Scan for the cell matching the given text and deliver its [X, Y] coordinate at center. 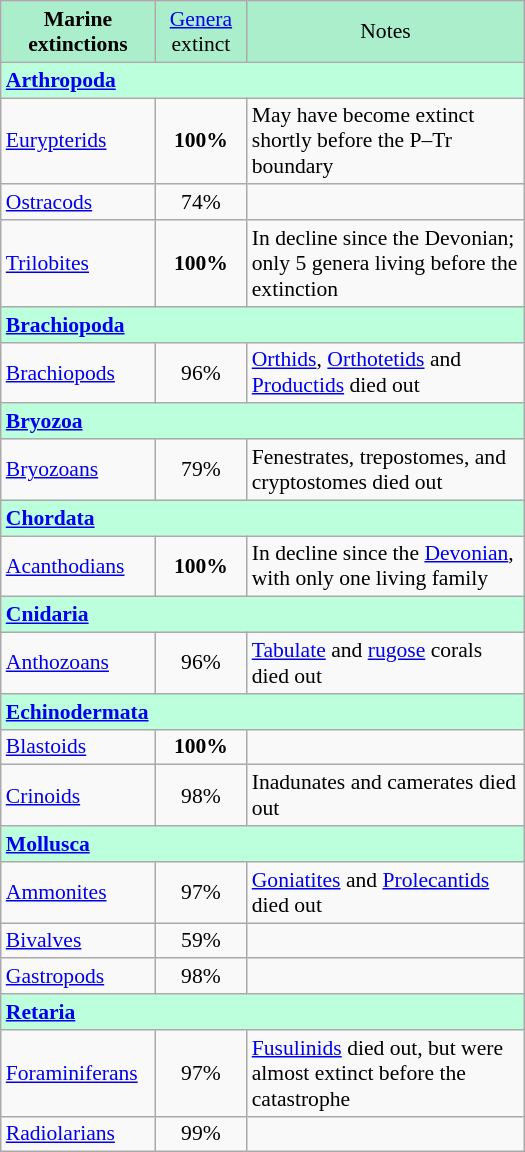
Arthropoda [263, 80]
Brachiopods [78, 372]
Bivalves [78, 940]
79% [201, 470]
Inadunates and camerates died out [386, 796]
May have become extinct shortly before the P–Tr boundary [386, 142]
Marine extinctions [78, 32]
Echinodermata [263, 711]
Notes [386, 32]
Mollusca [263, 844]
Radiolarians [78, 1134]
Gastropods [78, 976]
Ostracods [78, 202]
In decline since the Devonian, with only one living family [386, 566]
In decline since the Devonian; only 5 genera living before the extinction [386, 264]
Acanthodians [78, 566]
Blastoids [78, 747]
Orthids, Orthotetids and Productids died out [386, 372]
Chordata [263, 518]
Anthozoans [78, 662]
Trilobites [78, 264]
Genera extinct [201, 32]
Bryozoans [78, 470]
Goniatites and Prolecantids died out [386, 892]
Fenestrates, trepostomes, and cryptostomes died out [386, 470]
99% [201, 1134]
Foraminiferans [78, 1072]
74% [201, 202]
Tabulate and rugose corals died out [386, 662]
59% [201, 940]
Cnidaria [263, 615]
Eurypterids [78, 142]
Ammonites [78, 892]
Crinoids [78, 796]
Bryozoa [263, 421]
Fusulinids died out, but were almost extinct before the catastrophe [386, 1072]
Brachiopoda [263, 324]
Retaria [263, 1012]
